Search for the cell housing the specified text and yield its [X, Y] center coordinate. 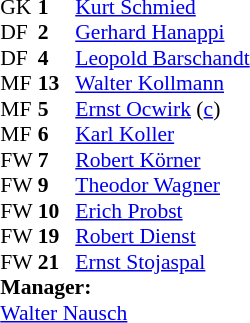
9 [57, 185]
13 [57, 83]
10 [57, 211]
2 [57, 33]
19 [57, 237]
5 [57, 109]
6 [57, 135]
Walter Kollmann [162, 83]
4 [57, 58]
21 [57, 262]
Theodor Wagner [162, 185]
Karl Koller [162, 135]
Ernst Stojaspal [162, 262]
Manager: [124, 287]
Ernst Ocwirk (c) [162, 109]
Leopold Barschandt [162, 58]
Robert Körner [162, 160]
7 [57, 160]
Gerhard Hanappi [162, 33]
Erich Probst [162, 211]
Robert Dienst [162, 237]
